Determine the [X, Y] coordinate at the center of the cell enclosing the given text.  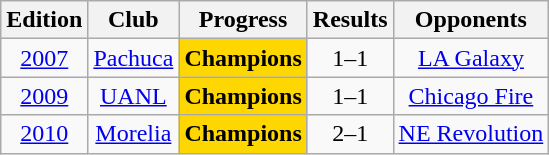
Morelia [134, 134]
2–1 [350, 134]
UANL [134, 96]
Club [134, 20]
Chicago Fire [471, 96]
2007 [44, 58]
Opponents [471, 20]
LA Galaxy [471, 58]
2009 [44, 96]
Pachuca [134, 58]
2010 [44, 134]
Edition [44, 20]
Results [350, 20]
Progress [243, 20]
NE Revolution [471, 134]
